Capture the cell that displays the provided text and extract its (x, y) central coordinate. 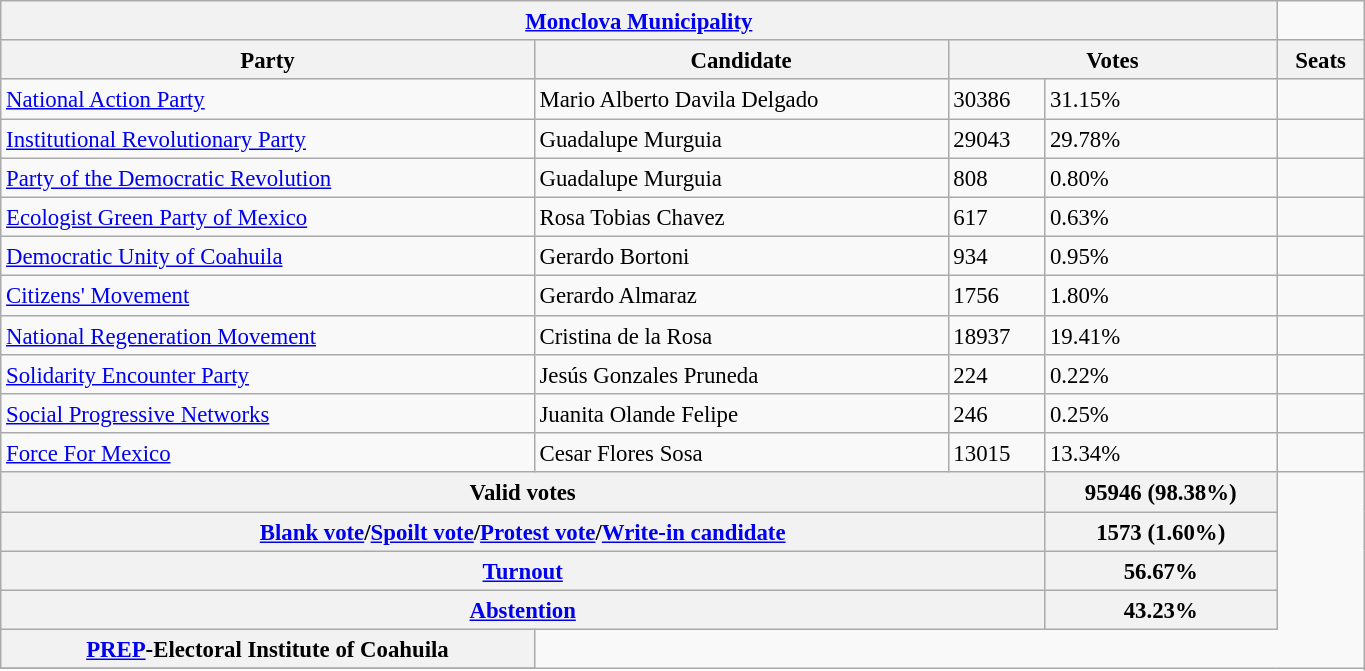
1573 (1.60%) (1161, 532)
Juanita Olande Felipe (741, 414)
Candidate (741, 60)
PREP-Electoral Institute of Coahuila (268, 650)
Votes (1112, 60)
Valid votes (523, 492)
246 (996, 414)
Monclova Municipality (639, 20)
29.78% (1161, 138)
Ecologist Green Party of Mexico (268, 216)
Institutional Revolutionary Party (268, 138)
Jesús Gonzales Pruneda (741, 374)
Party of the Democratic Revolution (268, 178)
0.22% (1161, 374)
224 (996, 374)
Mario Alberto Davila Delgado (741, 100)
617 (996, 216)
1756 (996, 296)
Social Progressive Networks (268, 414)
31.15% (1161, 100)
Seats (1321, 60)
Gerardo Almaraz (741, 296)
808 (996, 178)
Gerardo Bortoni (741, 256)
Abstention (523, 610)
13.34% (1161, 452)
30386 (996, 100)
Turnout (523, 570)
Cesar Flores Sosa (741, 452)
National Regeneration Movement (268, 334)
Citizens' Movement (268, 296)
0.25% (1161, 414)
0.63% (1161, 216)
0.80% (1161, 178)
0.95% (1161, 256)
Blank vote/Spoilt vote/Protest vote/Write-in candidate (523, 532)
934 (996, 256)
National Action Party (268, 100)
43.23% (1161, 610)
19.41% (1161, 334)
13015 (996, 452)
Solidarity Encounter Party (268, 374)
29043 (996, 138)
Cristina de la Rosa (741, 334)
18937 (996, 334)
Party (268, 60)
Rosa Tobias Chavez (741, 216)
95946 (98.38%) (1161, 492)
Force For Mexico (268, 452)
1.80% (1161, 296)
56.67% (1161, 570)
Democratic Unity of Coahuila (268, 256)
